Find where the given text appears and provide that cell's center as [X, Y] coordinate. 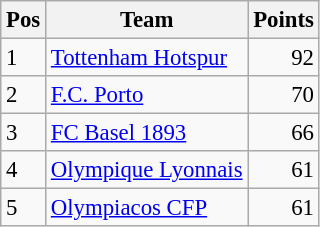
Points [284, 20]
Pos [24, 20]
5 [24, 208]
4 [24, 170]
F.C. Porto [147, 95]
FC Basel 1893 [147, 133]
70 [284, 95]
1 [24, 58]
2 [24, 95]
3 [24, 133]
Olympique Lyonnais [147, 170]
66 [284, 133]
92 [284, 58]
Tottenham Hotspur [147, 58]
Team [147, 20]
Olympiacos CFP [147, 208]
